Locate the cell with the specified text and output its [x, y] center coordinate. 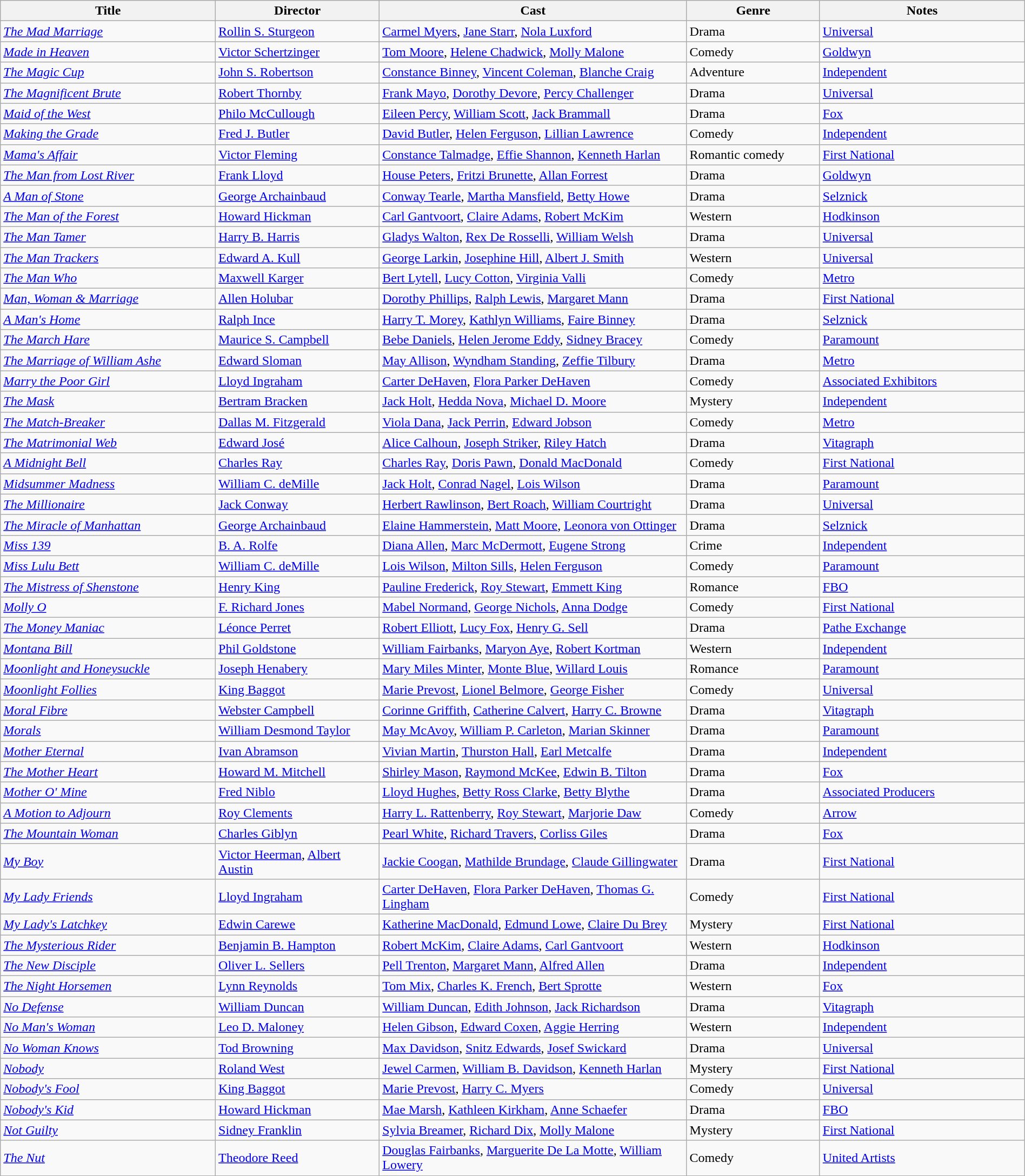
Jack Conway [297, 504]
No Defense [108, 1007]
Man, Woman & Marriage [108, 299]
House Peters, Fritzi Brunette, Allan Forrest [533, 175]
Rollin S. Sturgeon [297, 31]
Associated Producers [922, 792]
Nobody's Fool [108, 1089]
Helen Gibson, Edward Coxen, Aggie Herring [533, 1027]
A Midnight Bell [108, 463]
Philo McCullough [297, 113]
May McAvoy, William P. Carleton, Marian Skinner [533, 731]
Fred J. Butler [297, 134]
Theodore Reed [297, 1158]
The Mother Heart [108, 772]
Bert Lytell, Lucy Cotton, Virginia Valli [533, 278]
Jackie Coogan, Mathilde Brundage, Claude Gillingwater [533, 861]
Nobody's Kid [108, 1110]
The Man Who [108, 278]
Carmel Myers, Jane Starr, Nola Luxford [533, 31]
Pell Trenton, Margaret Mann, Alfred Allen [533, 966]
Tom Mix, Charles K. French, Bert Sprotte [533, 986]
Moonlight Follies [108, 690]
The Magic Cup [108, 72]
Maurice S. Campbell [297, 340]
Gladys Walton, Rex De Rosselli, William Welsh [533, 237]
Léonce Perret [297, 628]
Montana Bill [108, 649]
Constance Talmadge, Effie Shannon, Kenneth Harlan [533, 155]
Charles Ray, Doris Pawn, Donald MacDonald [533, 463]
Max Davidson, Snitz Edwards, Josef Swickard [533, 1048]
Maxwell Karger [297, 278]
Edward Sloman [297, 360]
Shirley Mason, Raymond McKee, Edwin B. Tilton [533, 772]
Edwin Carewe [297, 924]
Nobody [108, 1068]
Associated Exhibitors [922, 381]
Carl Gantvoort, Claire Adams, Robert McKim [533, 216]
Marry the Poor Girl [108, 381]
Miss 139 [108, 545]
Maid of the West [108, 113]
Miss Lulu Bett [108, 566]
Leo D. Maloney [297, 1027]
Oliver L. Sellers [297, 966]
Conway Tearle, Martha Mansfield, Betty Howe [533, 196]
Alice Calhoun, Joseph Striker, Riley Hatch [533, 443]
Benjamin B. Hampton [297, 945]
B. A. Rolfe [297, 545]
Molly O [108, 607]
Midsummer Madness [108, 484]
Mother O' Mine [108, 792]
William Duncan, Edith Johnson, Jack Richardson [533, 1007]
William Desmond Taylor [297, 731]
The Match-Breaker [108, 422]
Charles Ray [297, 463]
Elaine Hammerstein, Matt Moore, Leonora von Ottinger [533, 525]
The Marriage of William Ashe [108, 360]
Robert Thornby [297, 93]
Making the Grade [108, 134]
Victor Fleming [297, 155]
Robert Elliott, Lucy Fox, Henry G. Sell [533, 628]
Pearl White, Richard Travers, Corliss Giles [533, 833]
Title [108, 11]
Viola Dana, Jack Perrin, Edward Jobson [533, 422]
Dallas M. Fitzgerald [297, 422]
Herbert Rawlinson, Bert Roach, William Courtright [533, 504]
Frank Lloyd [297, 175]
Fred Niblo [297, 792]
The Millionaire [108, 504]
Diana Allen, Marc McDermott, Eugene Strong [533, 545]
The Man Trackers [108, 258]
Bertram Bracken [297, 402]
Morals [108, 731]
Bebe Daniels, Helen Jerome Eddy, Sidney Bracey [533, 340]
May Allison, Wyndham Standing, Zeffie Tilbury [533, 360]
Tod Browning [297, 1048]
United Artists [922, 1158]
Robert McKim, Claire Adams, Carl Gantvoort [533, 945]
The Mysterious Rider [108, 945]
A Man of Stone [108, 196]
Mae Marsh, Kathleen Kirkham, Anne Schaefer [533, 1110]
Henry King [297, 586]
The Money Maniac [108, 628]
Moonlight and Honeysuckle [108, 669]
Harry L. Rattenberry, Roy Stewart, Marjorie Daw [533, 813]
William Fairbanks, Maryon Aye, Robert Kortman [533, 649]
No Man's Woman [108, 1027]
Allen Holubar [297, 299]
Charles Giblyn [297, 833]
My Lady Friends [108, 896]
Jack Holt, Conrad Nagel, Lois Wilson [533, 484]
The Matrimonial Web [108, 443]
Phil Goldstone [297, 649]
Notes [922, 11]
The March Hare [108, 340]
My Boy [108, 861]
The Mask [108, 402]
Arrow [922, 813]
The Mad Marriage [108, 31]
Made in Heaven [108, 52]
Webster Campbell [297, 710]
The Night Horsemen [108, 986]
Frank Mayo, Dorothy Devore, Percy Challenger [533, 93]
Lynn Reynolds [297, 986]
Sidney Franklin [297, 1130]
Lloyd Hughes, Betty Ross Clarke, Betty Blythe [533, 792]
Mama's Affair [108, 155]
Adventure [753, 72]
The Nut [108, 1158]
My Lady's Latchkey [108, 924]
No Woman Knows [108, 1048]
David Butler, Helen Ferguson, Lillian Lawrence [533, 134]
Joseph Henabery [297, 669]
Mabel Normand, George Nichols, Anna Dodge [533, 607]
Dorothy Phillips, Ralph Lewis, Margaret Mann [533, 299]
Eileen Percy, William Scott, Jack Brammall [533, 113]
Crime [753, 545]
Jewel Carmen, William B. Davidson, Kenneth Harlan [533, 1068]
The Man of the Forest [108, 216]
The Mistress of Shenstone [108, 586]
Ralph Ince [297, 319]
Romantic comedy [753, 155]
Ivan Abramson [297, 751]
The Miracle of Manhattan [108, 525]
Pauline Frederick, Roy Stewart, Emmett King [533, 586]
Mother Eternal [108, 751]
John S. Robertson [297, 72]
Cast [533, 11]
A Motion to Adjourn [108, 813]
Jack Holt, Hedda Nova, Michael D. Moore [533, 402]
Marie Prevost, Harry C. Myers [533, 1089]
The New Disciple [108, 966]
Roland West [297, 1068]
Carter DeHaven, Flora Parker DeHaven, Thomas G. Lingham [533, 896]
Mary Miles Minter, Monte Blue, Willard Louis [533, 669]
The Man Tamer [108, 237]
Douglas Fairbanks, Marguerite De La Motte, William Lowery [533, 1158]
Harry T. Morey, Kathlyn Williams, Faire Binney [533, 319]
The Mountain Woman [108, 833]
Sylvia Breamer, Richard Dix, Molly Malone [533, 1130]
William Duncan [297, 1007]
Victor Schertzinger [297, 52]
The Man from Lost River [108, 175]
F. Richard Jones [297, 607]
The Magnificent Brute [108, 93]
A Man's Home [108, 319]
Roy Clements [297, 813]
Vivian Martin, Thurston Hall, Earl Metcalfe [533, 751]
Edward A. Kull [297, 258]
Constance Binney, Vincent Coleman, Blanche Craig [533, 72]
Harry B. Harris [297, 237]
Corinne Griffith, Catherine Calvert, Harry C. Browne [533, 710]
Genre [753, 11]
George Larkin, Josephine Hill, Albert J. Smith [533, 258]
Moral Fibre [108, 710]
Not Guilty [108, 1130]
Tom Moore, Helene Chadwick, Molly Malone [533, 52]
Carter DeHaven, Flora Parker DeHaven [533, 381]
Katherine MacDonald, Edmund Lowe, Claire Du Brey [533, 924]
Lois Wilson, Milton Sills, Helen Ferguson [533, 566]
Director [297, 11]
Pathe Exchange [922, 628]
Marie Prevost, Lionel Belmore, George Fisher [533, 690]
Victor Heerman, Albert Austin [297, 861]
Howard M. Mitchell [297, 772]
Edward José [297, 443]
